Provide the [X, Y] coordinate of the cell's center where the given text is located.  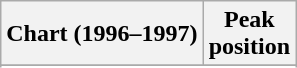
Peakposition [249, 34]
Chart (1996–1997) [102, 34]
